Find where the given text appears and provide that cell's center as (X, Y) coordinate. 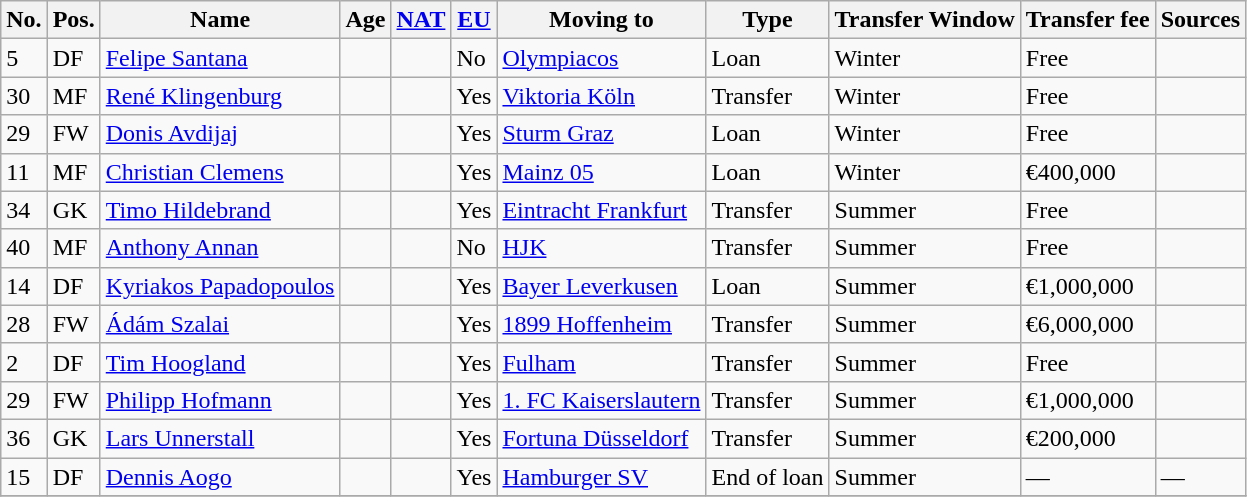
34 (24, 210)
40 (24, 248)
No. (24, 20)
€200,000 (1088, 438)
Eintracht Frankfurt (602, 210)
Lars Unnerstall (220, 438)
Dennis Aogo (220, 477)
Name (220, 20)
€6,000,000 (1088, 324)
Fulham (602, 362)
Transfer fee (1088, 20)
5 (24, 58)
Olympiacos (602, 58)
Tim Hoogland (220, 362)
Anthony Annan (220, 248)
NAT (421, 20)
Pos. (74, 20)
Age (366, 20)
Type (768, 20)
1899 Hoffenheim (602, 324)
EU (474, 20)
René Klingenburg (220, 96)
HJK (602, 248)
28 (24, 324)
15 (24, 477)
Felipe Santana (220, 58)
Viktoria Köln (602, 96)
Ádám Szalai (220, 324)
Mainz 05 (602, 172)
Fortuna Düsseldorf (602, 438)
€400,000 (1088, 172)
Bayer Leverkusen (602, 286)
Moving to (602, 20)
Philipp Hofmann (220, 400)
2 (24, 362)
1. FC Kaiserslautern (602, 400)
End of loan (768, 477)
11 (24, 172)
Sturm Graz (602, 134)
14 (24, 286)
Kyriakos Papadopoulos (220, 286)
Sources (1200, 20)
30 (24, 96)
Hamburger SV (602, 477)
Transfer Window (924, 20)
Christian Clemens (220, 172)
36 (24, 438)
Timo Hildebrand (220, 210)
Donis Avdijaj (220, 134)
